Scan for the cell matching the given text and deliver its (x, y) coordinate at center. 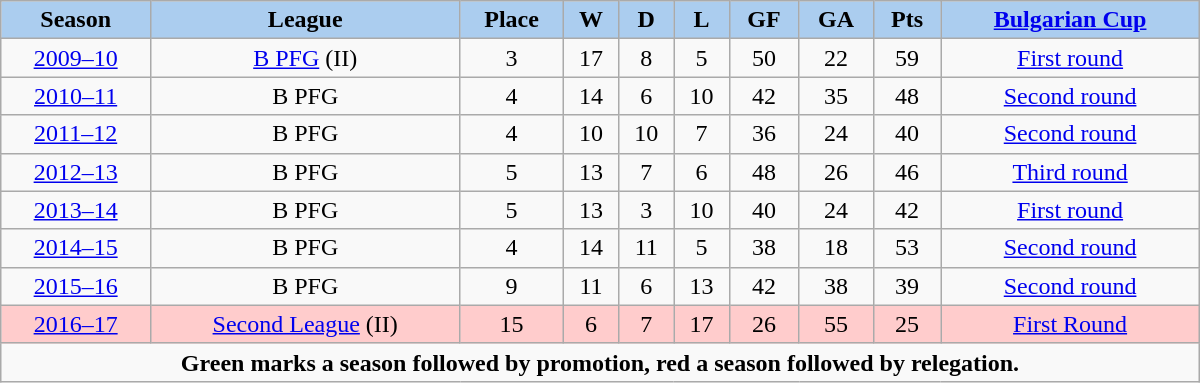
2013–14 (76, 210)
Season (76, 20)
46 (907, 172)
35 (836, 96)
W (590, 20)
59 (907, 58)
GF (764, 20)
2012–13 (76, 172)
53 (907, 248)
9 (512, 286)
39 (907, 286)
50 (764, 58)
55 (836, 324)
Third round (1070, 172)
B PFG (II) (306, 58)
Place (512, 20)
2014–15 (76, 248)
25 (907, 324)
L (702, 20)
GA (836, 20)
2010–11 (76, 96)
2015–16 (76, 286)
8 (646, 58)
2009–10 (76, 58)
36 (764, 134)
2011–12 (76, 134)
D (646, 20)
22 (836, 58)
First Round (1070, 324)
18 (836, 248)
Second League (II) (306, 324)
League (306, 20)
15 (512, 324)
Bulgarian Cup (1070, 20)
2016–17 (76, 324)
Green marks a season followed by promotion, red a season followed by relegation. (600, 362)
Pts (907, 20)
